Capture the cell that displays the provided text and extract its [X, Y] central coordinate. 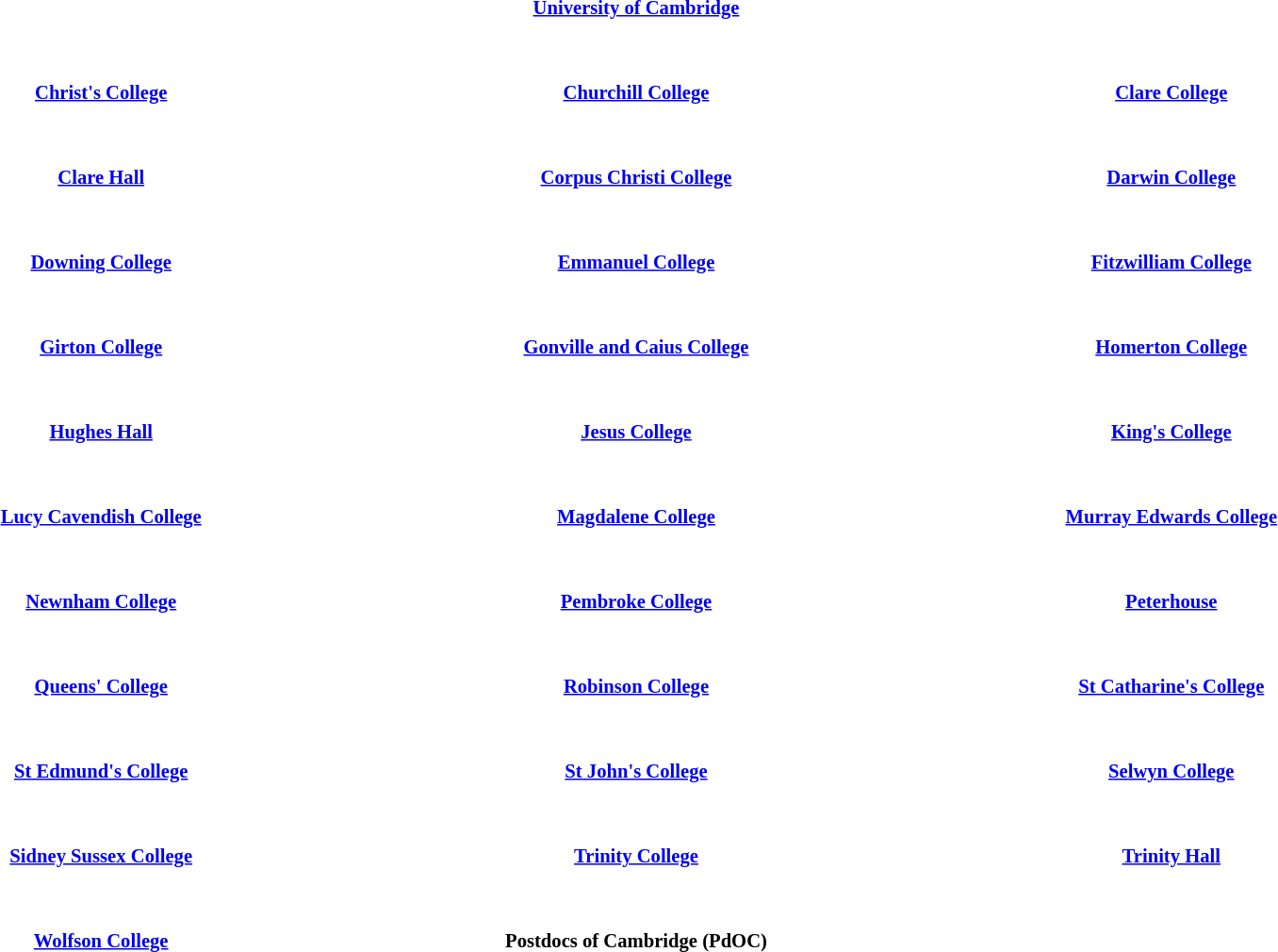
Emmanuel College [637, 262]
Pembroke College [637, 601]
Magdalene College [637, 517]
Corpus Christi College [637, 177]
Jesus College [637, 432]
St John's College [637, 771]
Trinity College [637, 856]
Gonville and Caius College [637, 347]
Churchill College [637, 92]
Robinson College [637, 686]
